For the text-containing cell, return its midpoint in [X, Y] coordinate format. 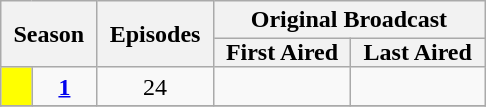
1 [64, 86]
Original Broadcast [348, 20]
Episodes [155, 34]
Season [49, 34]
Last Aired [418, 53]
First Aired [282, 53]
24 [155, 86]
